Provide the [x, y] coordinate of the cell's center where the given text is located.  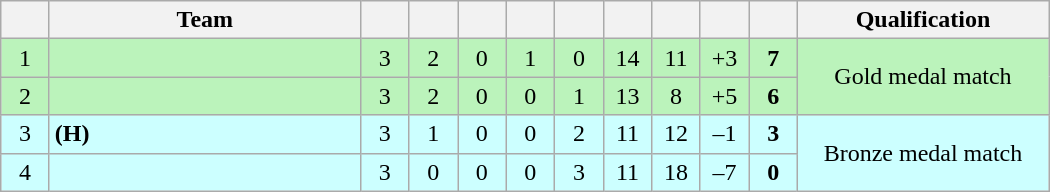
Team [204, 20]
12 [676, 134]
–7 [724, 172]
7 [774, 58]
6 [774, 96]
4 [26, 172]
14 [628, 58]
–1 [724, 134]
+5 [724, 96]
18 [676, 172]
(H) [204, 134]
8 [676, 96]
+3 [724, 58]
Qualification [922, 20]
Gold medal match [922, 77]
Bronze medal match [922, 153]
13 [628, 96]
